Identify which cell holds the provided text, then report its [x, y] central coordinate. 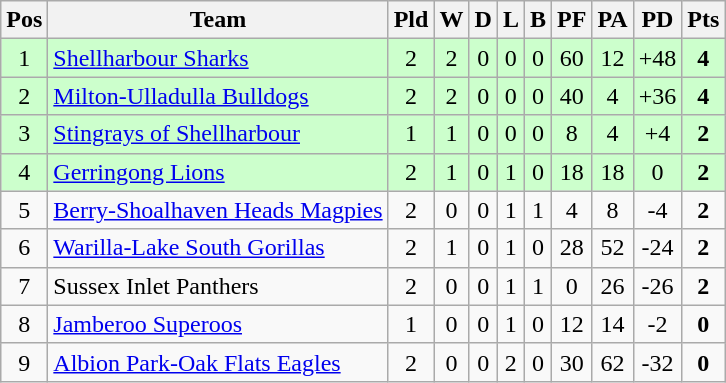
W [452, 20]
26 [612, 286]
L [510, 20]
-32 [658, 362]
5 [24, 210]
Milton-Ulladulla Bulldogs [218, 96]
60 [571, 58]
Stingrays of Shellharbour [218, 134]
-26 [658, 286]
+36 [658, 96]
Warilla-Lake South Gorillas [218, 248]
+4 [658, 134]
+48 [658, 58]
PD [658, 20]
52 [612, 248]
PA [612, 20]
Shellharbour Sharks [218, 58]
30 [571, 362]
-2 [658, 324]
Sussex Inlet Panthers [218, 286]
-24 [658, 248]
D [483, 20]
B [538, 20]
-4 [658, 210]
Pos [24, 20]
Jamberoo Superoos [218, 324]
Pld [411, 20]
28 [571, 248]
3 [24, 134]
62 [612, 362]
14 [612, 324]
Berry-Shoalhaven Heads Magpies [218, 210]
Team [218, 20]
Albion Park-Oak Flats Eagles [218, 362]
9 [24, 362]
Pts [704, 20]
40 [571, 96]
6 [24, 248]
Gerringong Lions [218, 172]
PF [571, 20]
7 [24, 286]
